Determine the [x, y] coordinate at the center of the cell enclosing the given text.  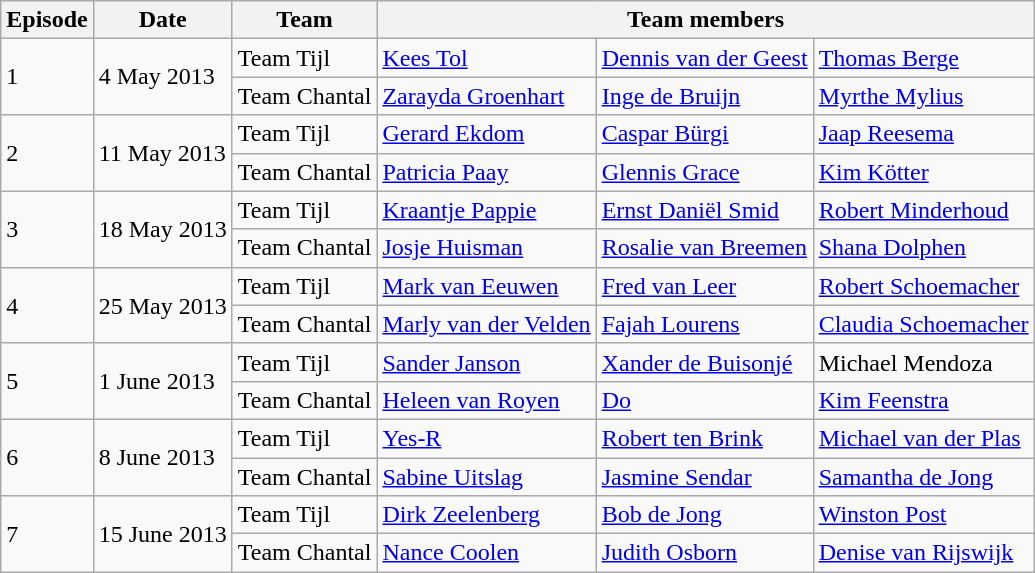
11 May 2013 [162, 153]
Sabine Uitslag [486, 477]
8 June 2013 [162, 457]
25 May 2013 [162, 305]
Denise van Rijswijk [924, 553]
Samantha de Jong [924, 477]
Kraantje Pappie [486, 210]
Kim Feenstra [924, 400]
Mark van Eeuwen [486, 286]
Caspar Bürgi [704, 134]
Michael Mendoza [924, 362]
Thomas Berge [924, 58]
Kees Tol [486, 58]
Rosalie van Breemen [704, 248]
Team members [706, 20]
Gerard Ekdom [486, 134]
Myrthe Mylius [924, 96]
Shana Dolphen [924, 248]
Jasmine Sendar [704, 477]
Josje Huisman [486, 248]
1 June 2013 [162, 381]
4 May 2013 [162, 77]
18 May 2013 [162, 229]
Zarayda Groenhart [486, 96]
Nance Coolen [486, 553]
Inge de Bruijn [704, 96]
5 [47, 381]
Glennis Grace [704, 172]
Patricia Paay [486, 172]
Ernst Daniël Smid [704, 210]
Claudia Schoemacher [924, 324]
Jaap Reesema [924, 134]
2 [47, 153]
3 [47, 229]
Marly van der Velden [486, 324]
Judith Osborn [704, 553]
Dennis van der Geest [704, 58]
Team [304, 20]
Kim Kötter [924, 172]
Xander de Buisonjé [704, 362]
4 [47, 305]
Michael van der Plas [924, 438]
15 June 2013 [162, 534]
Episode [47, 20]
Fajah Lourens [704, 324]
Do [704, 400]
Robert ten Brink [704, 438]
Robert Schoemacher [924, 286]
7 [47, 534]
Yes-R [486, 438]
Date [162, 20]
Fred van Leer [704, 286]
Bob de Jong [704, 515]
6 [47, 457]
Winston Post [924, 515]
Dirk Zeelenberg [486, 515]
Robert Minderhoud [924, 210]
1 [47, 77]
Heleen van Royen [486, 400]
Sander Janson [486, 362]
